Capture the cell that displays the provided text and extract its (x, y) central coordinate. 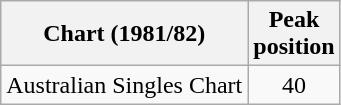
Chart (1981/82) (124, 34)
Peakposition (294, 34)
40 (294, 85)
Australian Singles Chart (124, 85)
